Provide the [X, Y] coordinate of the cell's center where the given text is located.  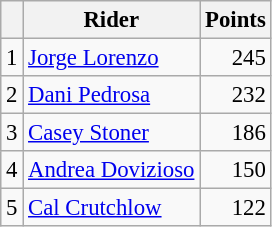
Casey Stoner [112, 133]
Cal Crutchlow [112, 208]
1 [12, 58]
Dani Pedrosa [112, 95]
Rider [112, 20]
Andrea Dovizioso [112, 170]
186 [236, 133]
Jorge Lorenzo [112, 58]
3 [12, 133]
150 [236, 170]
Points [236, 20]
4 [12, 170]
232 [236, 95]
2 [12, 95]
122 [236, 208]
5 [12, 208]
245 [236, 58]
